For the text-containing cell, return its midpoint in (X, Y) coordinate format. 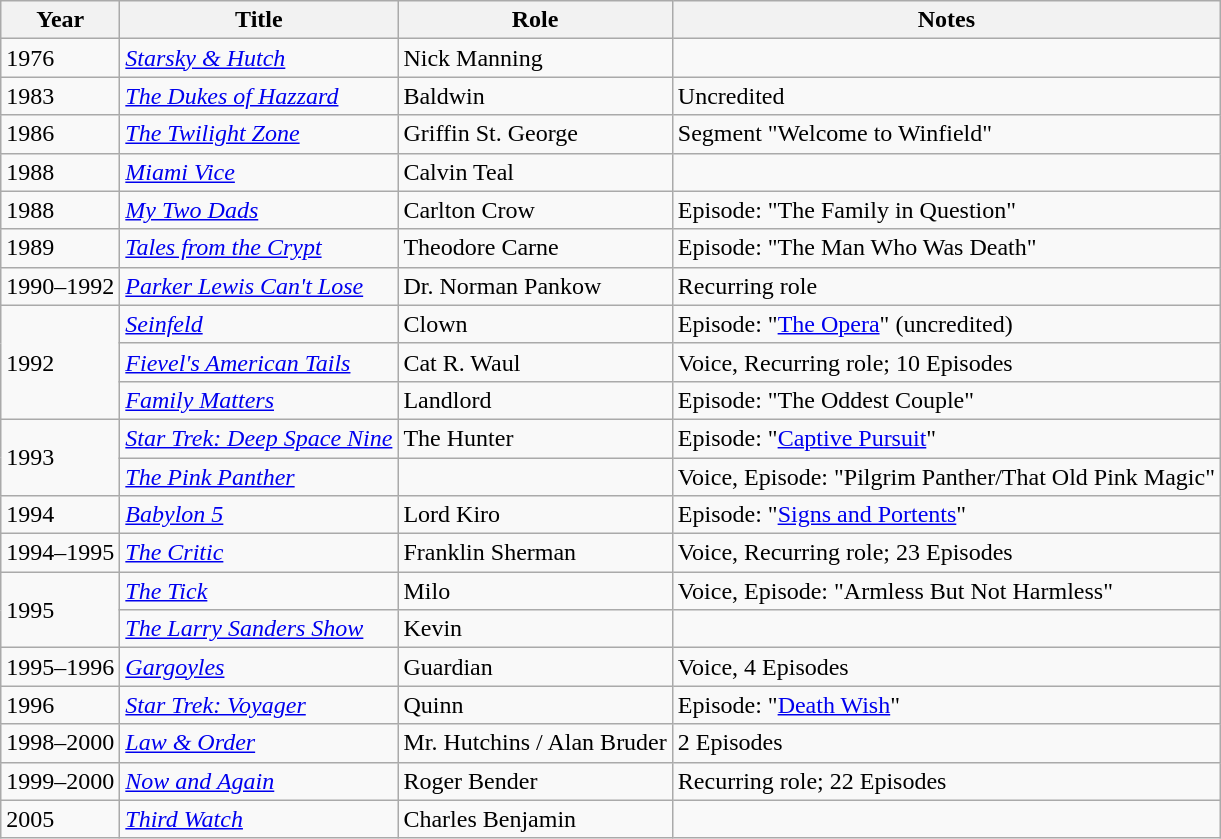
1976 (60, 58)
Calvin Teal (535, 172)
Cat R. Waul (535, 362)
Franklin Sherman (535, 553)
Dr. Norman Pankow (535, 286)
The Hunter (535, 438)
My Two Dads (259, 210)
Episode: "Signs and Portents" (946, 515)
Griffin St. George (535, 134)
The Larry Sanders Show (259, 629)
Clown (535, 324)
The Critic (259, 553)
Kevin (535, 629)
Voice, Recurring role; 23 Episodes (946, 553)
Babylon 5 (259, 515)
Guardian (535, 667)
1994 (60, 515)
Title (259, 20)
Gargoyles (259, 667)
Starsky & Hutch (259, 58)
The Twilight Zone (259, 134)
Notes (946, 20)
1990–1992 (60, 286)
1992 (60, 362)
Voice, Recurring role; 10 Episodes (946, 362)
1989 (60, 248)
Theodore Carne (535, 248)
Fievel's American Tails (259, 362)
Role (535, 20)
Third Watch (259, 819)
Episode: "The Family in Question" (946, 210)
Nick Manning (535, 58)
Law & Order (259, 743)
Parker Lewis Can't Lose (259, 286)
The Dukes of Hazzard (259, 96)
The Tick (259, 591)
Seinfeld (259, 324)
Episode: "The Oddest Couple" (946, 400)
Quinn (535, 705)
Milo (535, 591)
Star Trek: Deep Space Nine (259, 438)
Baldwin (535, 96)
1999–2000 (60, 781)
1983 (60, 96)
1995 (60, 610)
Mr. Hutchins / Alan Bruder (535, 743)
Landlord (535, 400)
Episode: "Death Wish" (946, 705)
1993 (60, 457)
Lord Kiro (535, 515)
Episode: "The Opera" (uncredited) (946, 324)
Voice, Episode: "Armless But Not Harmless" (946, 591)
2 Episodes (946, 743)
Voice, 4 Episodes (946, 667)
Voice, Episode: "Pilgrim Panther/That Old Pink Magic" (946, 477)
The Pink Panther (259, 477)
Episode: "The Man Who Was Death" (946, 248)
Roger Bender (535, 781)
Now and Again (259, 781)
Segment "Welcome to Winfield" (946, 134)
Carlton Crow (535, 210)
Uncredited (946, 96)
Family Matters (259, 400)
1995–1996 (60, 667)
2005 (60, 819)
Star Trek: Voyager (259, 705)
Recurring role (946, 286)
Recurring role; 22 Episodes (946, 781)
Miami Vice (259, 172)
1986 (60, 134)
1996 (60, 705)
1998–2000 (60, 743)
Charles Benjamin (535, 819)
1994–1995 (60, 553)
Tales from the Crypt (259, 248)
Year (60, 20)
Episode: "Captive Pursuit" (946, 438)
